Search for the cell housing the specified text and yield its (x, y) center coordinate. 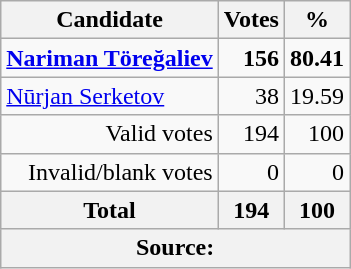
Source: (176, 248)
Total (110, 210)
38 (251, 96)
Nariman Töreğaliev (110, 58)
% (316, 20)
Nūrjan Serketov (110, 96)
80.41 (316, 58)
Valid votes (110, 134)
Invalid/blank votes (110, 172)
Votes (251, 20)
156 (251, 58)
19.59 (316, 96)
Candidate (110, 20)
